Return the [x, y] coordinate for the center point of the cell that contains the specified text.  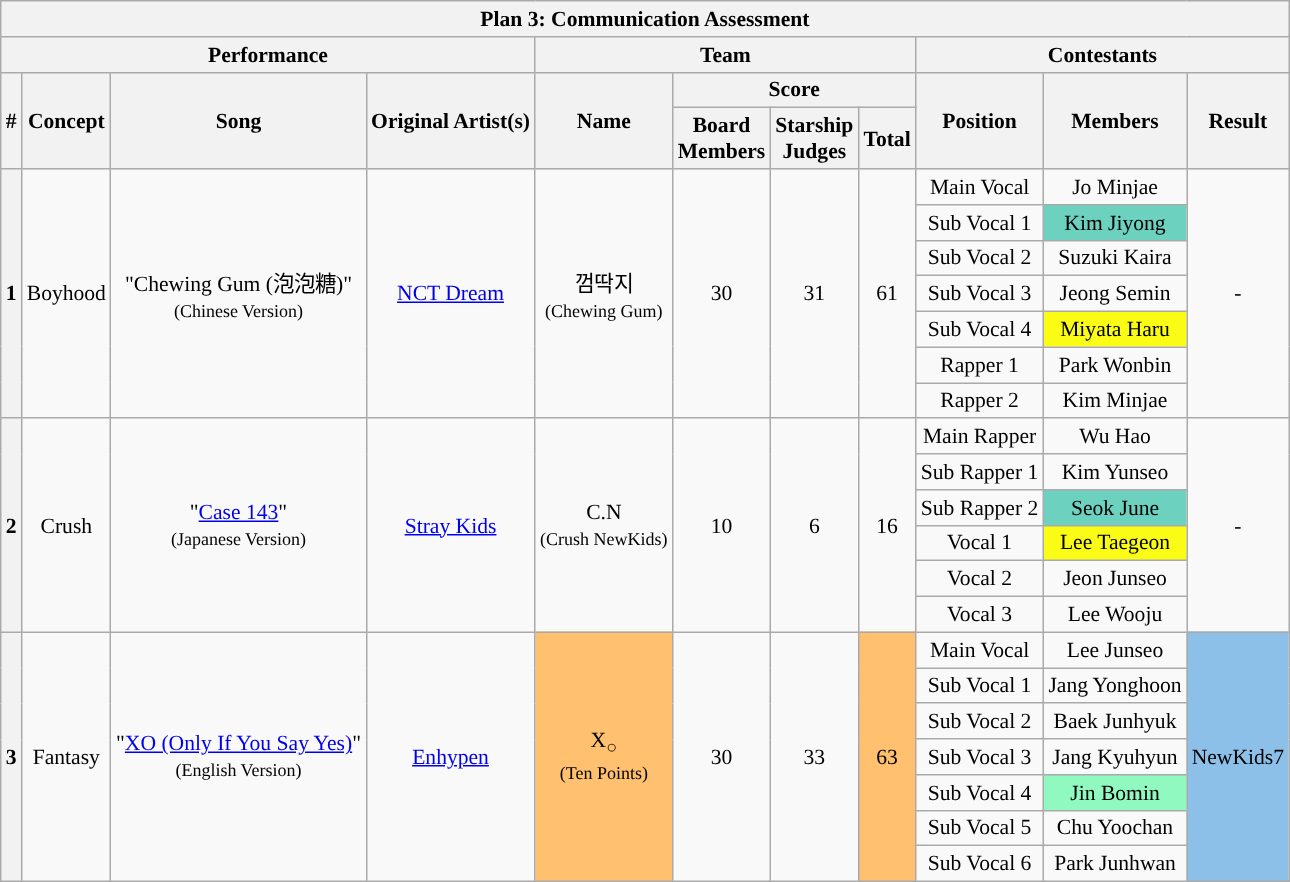
Contestants [1102, 55]
Lee Taegeon [1114, 543]
Position [980, 120]
NewKids7 [1238, 756]
Members [1114, 120]
Jo Minjae [1114, 187]
StarshipJudges [814, 138]
Vocal 3 [980, 615]
Vocal 2 [980, 579]
Rapper 2 [980, 401]
3 [12, 756]
Performance [268, 55]
# [12, 120]
C.N(Crush NewKids) [604, 526]
Lee Wooju [1114, 615]
BoardMembers [722, 138]
Stray Kids [450, 526]
Score [794, 90]
Chu Yoochan [1114, 828]
Fantasy [66, 756]
Lee Junseo [1114, 650]
Park Junhwan [1114, 864]
2 [12, 526]
Kim Jiyong [1114, 223]
61 [886, 294]
"XO (Only If You Say Yes)"(English Version) [238, 756]
Sub Rapper 2 [980, 508]
Team [726, 55]
Seok June [1114, 508]
Park Wonbin [1114, 365]
Kim Yunseo [1114, 472]
31 [814, 294]
Boyhood [66, 294]
Total [886, 138]
Sub Vocal 5 [980, 828]
"Chewing Gum (泡泡糖)"(Chinese Version) [238, 294]
Suzuki Kaira [1114, 258]
Baek Junhyuk [1114, 722]
Vocal 1 [980, 543]
Jang Kyuhyun [1114, 757]
Jeong Semin [1114, 294]
6 [814, 526]
Result [1238, 120]
Song [238, 120]
Rapper 1 [980, 365]
NCT Dream [450, 294]
X○(Ten Points) [604, 756]
16 [886, 526]
Kim Minjae [1114, 401]
Sub Vocal 6 [980, 864]
껌딱지(Chewing Gum) [604, 294]
Jeon Junseo [1114, 579]
Wu Hao [1114, 437]
Enhypen [450, 756]
Main Rapper [980, 437]
"Case 143"(Japanese Version) [238, 526]
Jang Yonghoon [1114, 686]
Plan 3: Communication Assessment [645, 19]
10 [722, 526]
Jin Bomin [1114, 793]
1 [12, 294]
Name [604, 120]
Miyata Haru [1114, 330]
Crush [66, 526]
Concept [66, 120]
Original Artist(s) [450, 120]
63 [886, 756]
33 [814, 756]
Sub Rapper 1 [980, 472]
